Return the [X, Y] coordinate for the center point of the cell that contains the specified text.  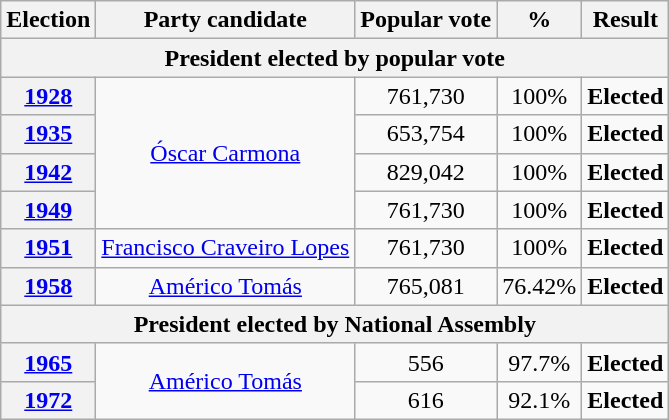
1942 [48, 172]
1972 [48, 400]
Popular vote [426, 20]
Óscar Carmona [226, 153]
President elected by National Assembly [335, 324]
556 [426, 362]
97.7% [540, 362]
92.1% [540, 400]
1949 [48, 210]
Francisco Craveiro Lopes [226, 248]
% [540, 20]
Party candidate [226, 20]
829,042 [426, 172]
1928 [48, 96]
76.42% [540, 286]
Result [626, 20]
653,754 [426, 134]
1935 [48, 134]
1965 [48, 362]
1951 [48, 248]
616 [426, 400]
1958 [48, 286]
Election [48, 20]
President elected by popular vote [335, 58]
765,081 [426, 286]
